Search for the cell housing the specified text and yield its [x, y] center coordinate. 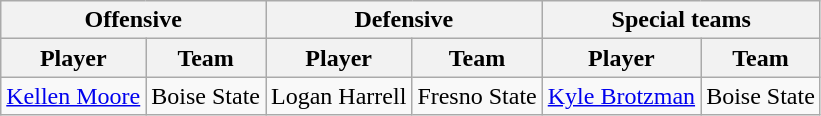
Defensive [404, 20]
Fresno State [477, 96]
Kyle Brotzman [621, 96]
Kellen Moore [74, 96]
Special teams [681, 20]
Offensive [134, 20]
Logan Harrell [339, 96]
